Output the (x, y) coordinate of the center of the cell containing the given text.  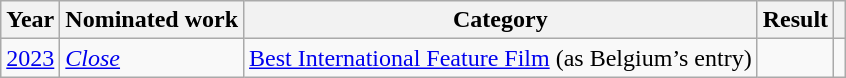
Year (30, 20)
Nominated work (152, 20)
Close (152, 58)
Best International Feature Film (as Belgium’s entry) (501, 58)
2023 (30, 58)
Category (501, 20)
Result (795, 20)
